Identify which cell holds the provided text, then report its (X, Y) central coordinate. 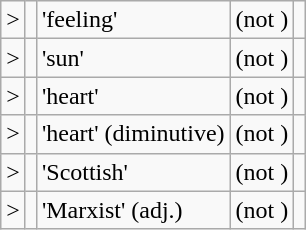
'Scottish' (133, 172)
'Marxist' (adj.) (133, 210)
'sun' (133, 58)
'heart' (diminutive) (133, 134)
'heart' (133, 96)
'feeling' (133, 20)
